Pinpoint the cell where the given text exists, returning its (x, y) midpoint coordinate. 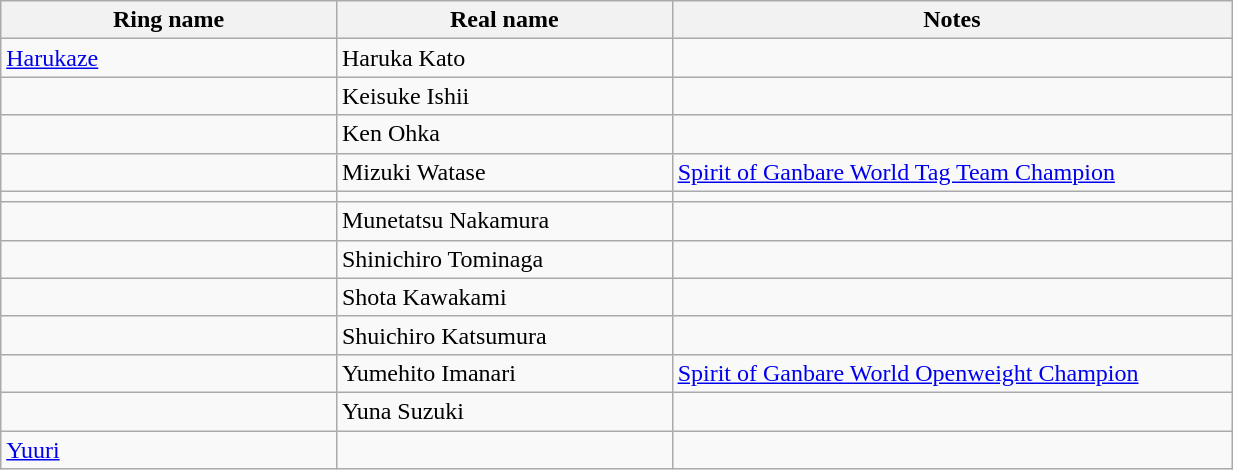
Spirit of Ganbare World Tag Team Champion (952, 172)
Notes (952, 20)
Yuna Suzuki (504, 411)
Harukaze (169, 58)
Shinichiro Tominaga (504, 259)
Shuichiro Katsumura (504, 335)
Keisuke Ishii (504, 96)
Yumehito Imanari (504, 373)
Ring name (169, 20)
Spirit of Ganbare World Openweight Champion (952, 373)
Mizuki Watase (504, 172)
Yuuri (169, 449)
Munetatsu Nakamura (504, 221)
Real name (504, 20)
Shota Kawakami (504, 297)
Haruka Kato (504, 58)
Ken Ohka (504, 134)
